Pinpoint the cell where the given text exists, returning its (X, Y) midpoint coordinate. 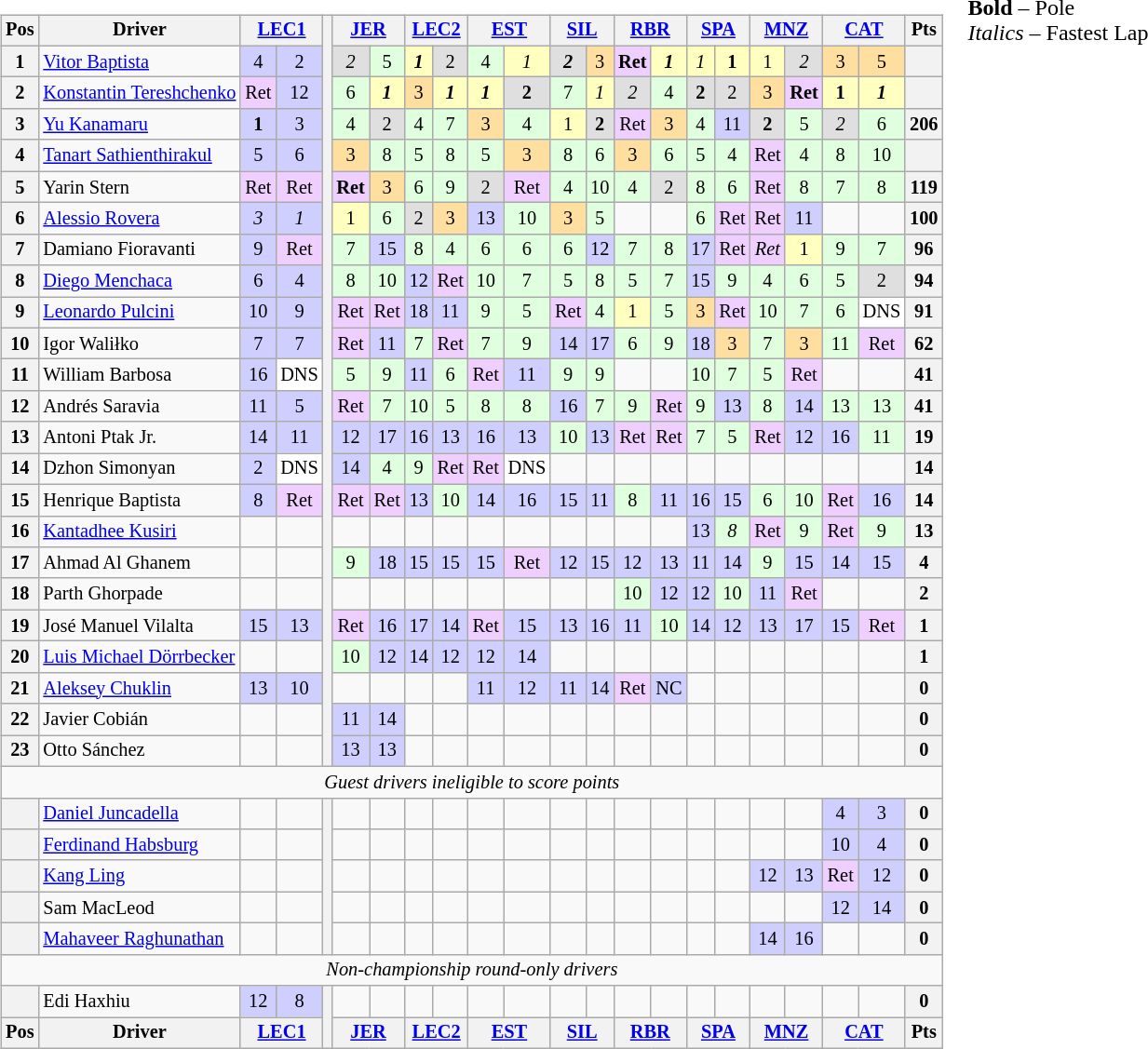
Yarin Stern (140, 187)
21 (20, 688)
Kantadhee Kusiri (140, 531)
Daniel Juncadella (140, 814)
Kang Ling (140, 876)
20 (20, 657)
Yu Kanamaru (140, 125)
José Manuel Vilalta (140, 625)
206 (924, 125)
Edi Haxhiu (140, 1002)
Diego Menchaca (140, 281)
William Barbosa (140, 375)
Leonardo Pulcini (140, 313)
Javier Cobián (140, 720)
Mahaveer Raghunathan (140, 939)
Antoni Ptak Jr. (140, 437)
Sam MacLeod (140, 908)
Tanart Sathienthirakul (140, 155)
119 (924, 187)
Vitor Baptista (140, 61)
Luis Michael Dörrbecker (140, 657)
91 (924, 313)
94 (924, 281)
NC (669, 688)
Andrés Saravia (140, 407)
100 (924, 219)
Parth Ghorpade (140, 594)
Alessio Rovera (140, 219)
96 (924, 249)
Guest drivers ineligible to score points (471, 782)
Dzhon Simonyan (140, 469)
62 (924, 343)
Henrique Baptista (140, 500)
Otto Sánchez (140, 751)
Damiano Fioravanti (140, 249)
Ferdinand Habsburg (140, 845)
Non-championship round-only drivers (471, 970)
Aleksey Chuklin (140, 688)
Ahmad Al Ghanem (140, 563)
Konstantin Tereshchenko (140, 93)
22 (20, 720)
Igor Waliłko (140, 343)
23 (20, 751)
